Detect which cell encompasses the target text, then output its (X, Y) center coordinate. 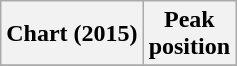
Peakposition (189, 34)
Chart (2015) (72, 34)
